Identify which cell holds the provided text, then report its (x, y) central coordinate. 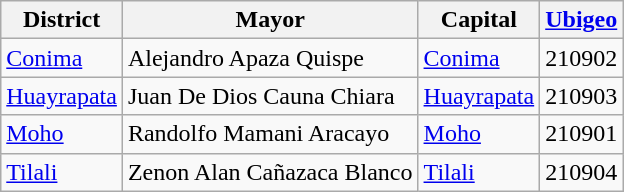
Mayor (270, 20)
Alejandro Apaza Quispe (270, 58)
210901 (582, 134)
Zenon Alan Cañazaca Blanco (270, 172)
210903 (582, 96)
Capital (479, 20)
District (62, 20)
210902 (582, 58)
Juan De Dios Cauna Chiara (270, 96)
Randolfo Mamani Aracayo (270, 134)
210904 (582, 172)
Ubigeo (582, 20)
